Capture the cell that displays the provided text and extract its [X, Y] central coordinate. 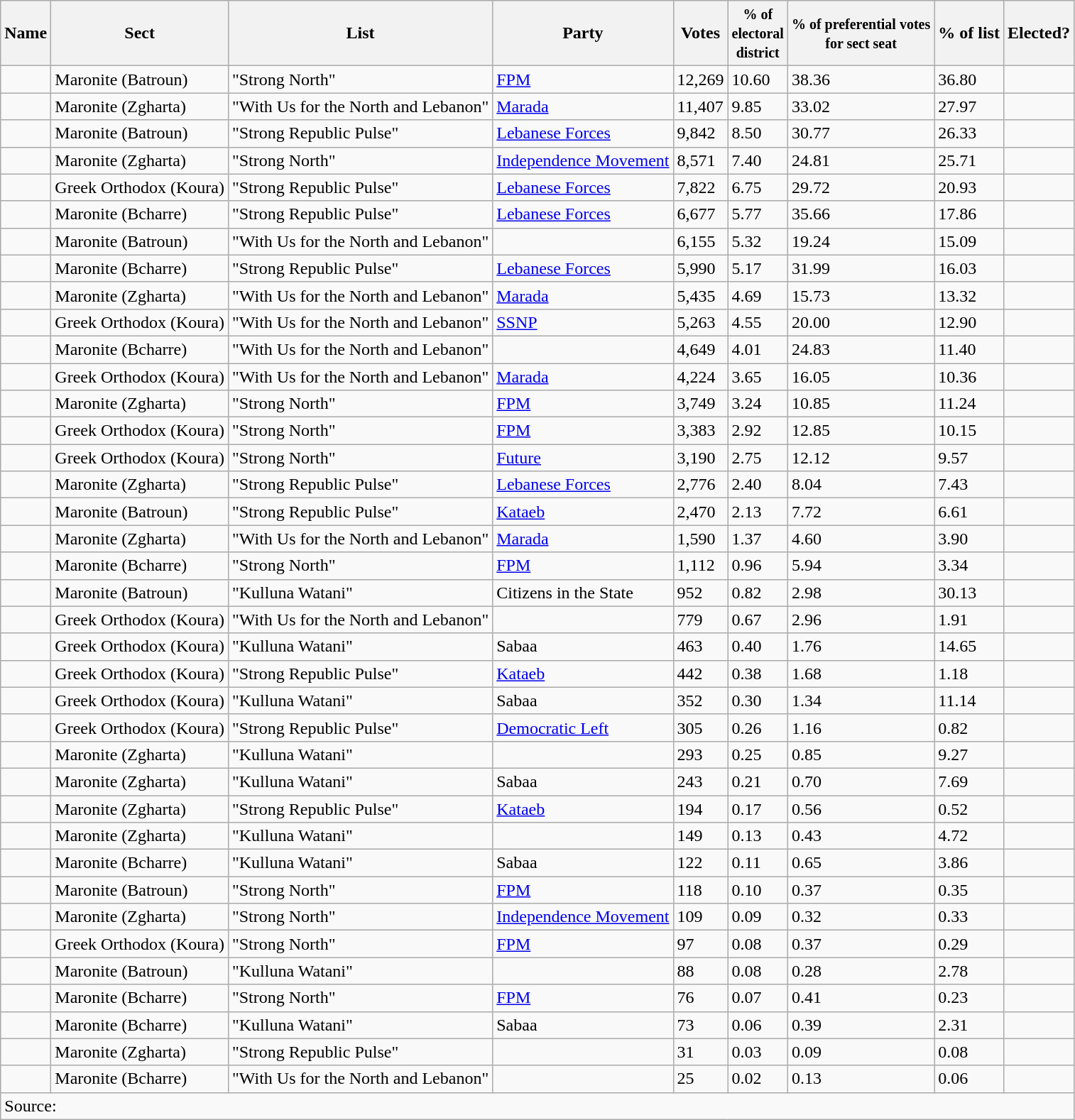
11,407 [700, 106]
3.65 [758, 377]
0.23 [969, 998]
9.27 [969, 754]
Citizens in the State [583, 593]
3.34 [969, 566]
4,649 [700, 349]
4.55 [758, 322]
12.90 [969, 322]
0.33 [969, 917]
List [360, 33]
4,224 [700, 377]
2.92 [758, 431]
0.67 [758, 620]
8.50 [758, 133]
9,842 [700, 133]
6.61 [969, 512]
7.72 [861, 512]
352 [700, 701]
7.43 [969, 485]
10.85 [861, 404]
4.72 [969, 836]
33.02 [861, 106]
14.65 [969, 647]
36.80 [969, 79]
Democratic Left [583, 728]
0.43 [861, 836]
779 [700, 620]
0.28 [861, 971]
Party [583, 33]
0.40 [758, 647]
1.37 [758, 539]
463 [700, 647]
0.39 [861, 1025]
20.93 [969, 187]
5.17 [758, 268]
2.31 [969, 1025]
% of list [969, 33]
2.75 [758, 458]
26.33 [969, 133]
16.03 [969, 268]
6.75 [758, 187]
5,435 [700, 295]
0.03 [758, 1052]
Future [583, 458]
3,749 [700, 404]
27.97 [969, 106]
4.01 [758, 349]
1.76 [861, 647]
1.18 [969, 674]
1.16 [861, 728]
3,190 [700, 458]
97 [700, 944]
73 [700, 1025]
0.17 [758, 808]
25 [700, 1079]
4.69 [758, 295]
293 [700, 754]
0.35 [969, 890]
0.56 [861, 808]
5.32 [758, 241]
31.99 [861, 268]
2,776 [700, 485]
5.94 [861, 566]
952 [700, 593]
1.34 [861, 701]
Name [26, 33]
16.05 [861, 377]
3.86 [969, 863]
2.13 [758, 512]
4.60 [861, 539]
24.83 [861, 349]
118 [700, 890]
25.71 [969, 160]
243 [700, 781]
12.85 [861, 431]
0.26 [758, 728]
8.04 [861, 485]
2,470 [700, 512]
% ofelectoraldistrict [758, 33]
0.96 [758, 566]
17.86 [969, 214]
13.32 [969, 295]
0.10 [758, 890]
442 [700, 674]
0.32 [861, 917]
5,990 [700, 268]
8,571 [700, 160]
1.68 [861, 674]
0.52 [969, 808]
% of preferential votesfor sect seat [861, 33]
24.81 [861, 160]
Source: [537, 1106]
10.15 [969, 431]
6,155 [700, 241]
194 [700, 808]
7.69 [969, 781]
10.36 [969, 377]
2.40 [758, 485]
30.13 [969, 593]
29.72 [861, 187]
9.57 [969, 458]
2.96 [861, 620]
2.78 [969, 971]
122 [700, 863]
12.12 [861, 458]
12,269 [700, 79]
30.77 [861, 133]
0.07 [758, 998]
0.65 [861, 863]
9.85 [758, 106]
0.11 [758, 863]
305 [700, 728]
3.24 [758, 404]
76 [700, 998]
SSNP [583, 322]
0.21 [758, 781]
88 [700, 971]
Elected? [1038, 33]
0.70 [861, 781]
1,590 [700, 539]
3,383 [700, 431]
5,263 [700, 322]
10.60 [758, 79]
149 [700, 836]
0.02 [758, 1079]
38.36 [861, 79]
109 [700, 917]
Sect [140, 33]
7.40 [758, 160]
1.91 [969, 620]
31 [700, 1052]
0.30 [758, 701]
Votes [700, 33]
20.00 [861, 322]
11.24 [969, 404]
0.41 [861, 998]
0.29 [969, 944]
15.73 [861, 295]
35.66 [861, 214]
2.98 [861, 593]
15.09 [969, 241]
0.38 [758, 674]
1,112 [700, 566]
0.25 [758, 754]
19.24 [861, 241]
3.90 [969, 539]
0.85 [861, 754]
11.40 [969, 349]
5.77 [758, 214]
11.14 [969, 701]
7,822 [700, 187]
6,677 [700, 214]
